From the cell containing the given text, extract its center point as [x, y] coordinate. 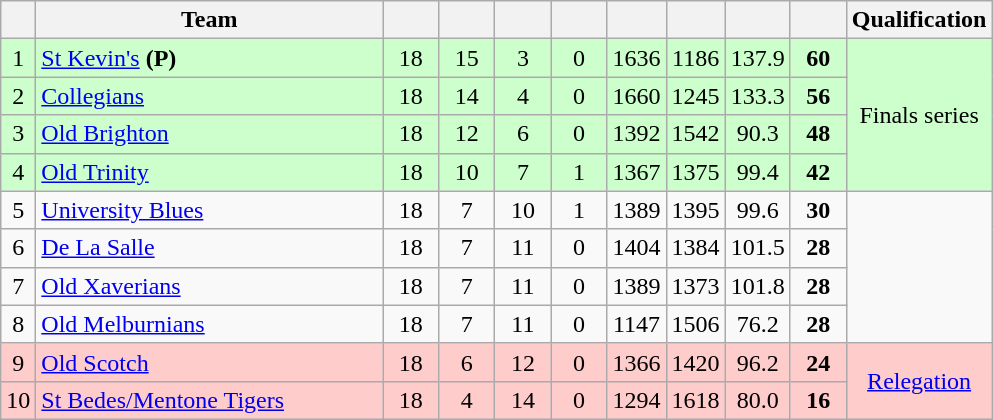
1367 [636, 172]
99.6 [758, 210]
90.3 [758, 134]
1366 [636, 362]
1186 [696, 58]
30 [818, 210]
60 [818, 58]
1660 [636, 96]
76.2 [758, 324]
Old Xaverians [210, 286]
1420 [696, 362]
96.2 [758, 362]
St Bedes/Mentone Tigers [210, 400]
1373 [696, 286]
Old Scotch [210, 362]
8 [18, 324]
University Blues [210, 210]
Relegation [919, 381]
1375 [696, 172]
1636 [636, 58]
5 [18, 210]
9 [18, 362]
1294 [636, 400]
1245 [696, 96]
101.5 [758, 248]
101.8 [758, 286]
15 [467, 58]
1404 [636, 248]
1384 [696, 248]
1392 [636, 134]
133.3 [758, 96]
1395 [696, 210]
St Kevin's (P) [210, 58]
Finals series [919, 115]
Old Brighton [210, 134]
Team [210, 20]
1147 [636, 324]
Old Trinity [210, 172]
16 [818, 400]
80.0 [758, 400]
48 [818, 134]
1618 [696, 400]
2 [18, 96]
1542 [696, 134]
56 [818, 96]
137.9 [758, 58]
99.4 [758, 172]
Old Melburnians [210, 324]
1506 [696, 324]
24 [818, 362]
Collegians [210, 96]
De La Salle [210, 248]
42 [818, 172]
Qualification [919, 20]
